Identify which cell holds the provided text, then report its (x, y) central coordinate. 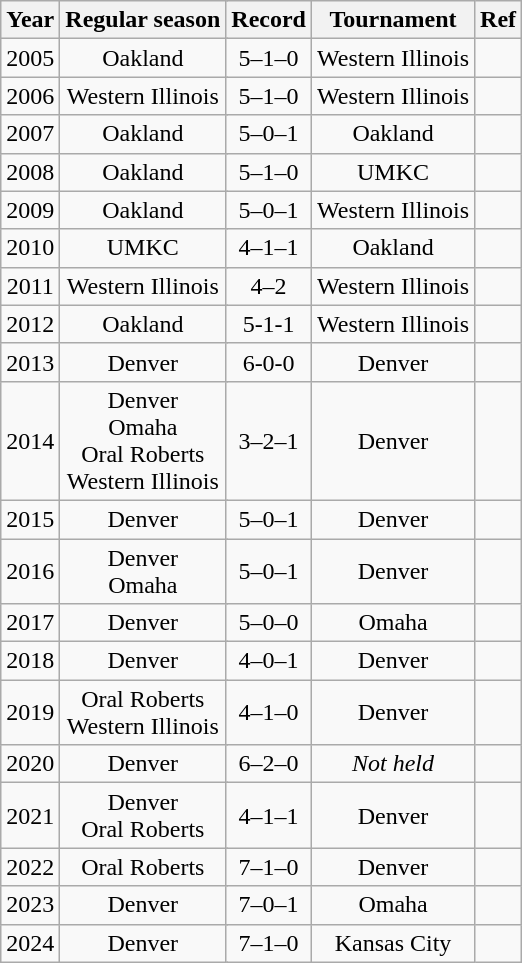
4–0–1 (269, 661)
DenverOmaha (143, 570)
2022 (30, 867)
DenverOmahaOral RobertsWestern Illinois (143, 440)
2011 (30, 286)
DenverOral Roberts (143, 816)
2006 (30, 96)
Record (269, 20)
2016 (30, 570)
Year (30, 20)
2018 (30, 661)
Tournament (392, 20)
2023 (30, 905)
Not held (392, 764)
Regular season (143, 20)
6–2–0 (269, 764)
2020 (30, 764)
2021 (30, 816)
7–0–1 (269, 905)
2005 (30, 58)
Kansas City (392, 943)
4–2 (269, 286)
2015 (30, 519)
3–2–1 (269, 440)
2024 (30, 943)
2010 (30, 248)
2017 (30, 623)
2007 (30, 134)
5–0–0 (269, 623)
2019 (30, 712)
Ref (498, 20)
Oral RobertsWestern Illinois (143, 712)
4–1–0 (269, 712)
2009 (30, 210)
2008 (30, 172)
2014 (30, 440)
6-0-0 (269, 362)
2012 (30, 324)
2013 (30, 362)
Oral Roberts (143, 867)
5-1-1 (269, 324)
